Return the [x, y] coordinate for the center point of the cell that contains the specified text.  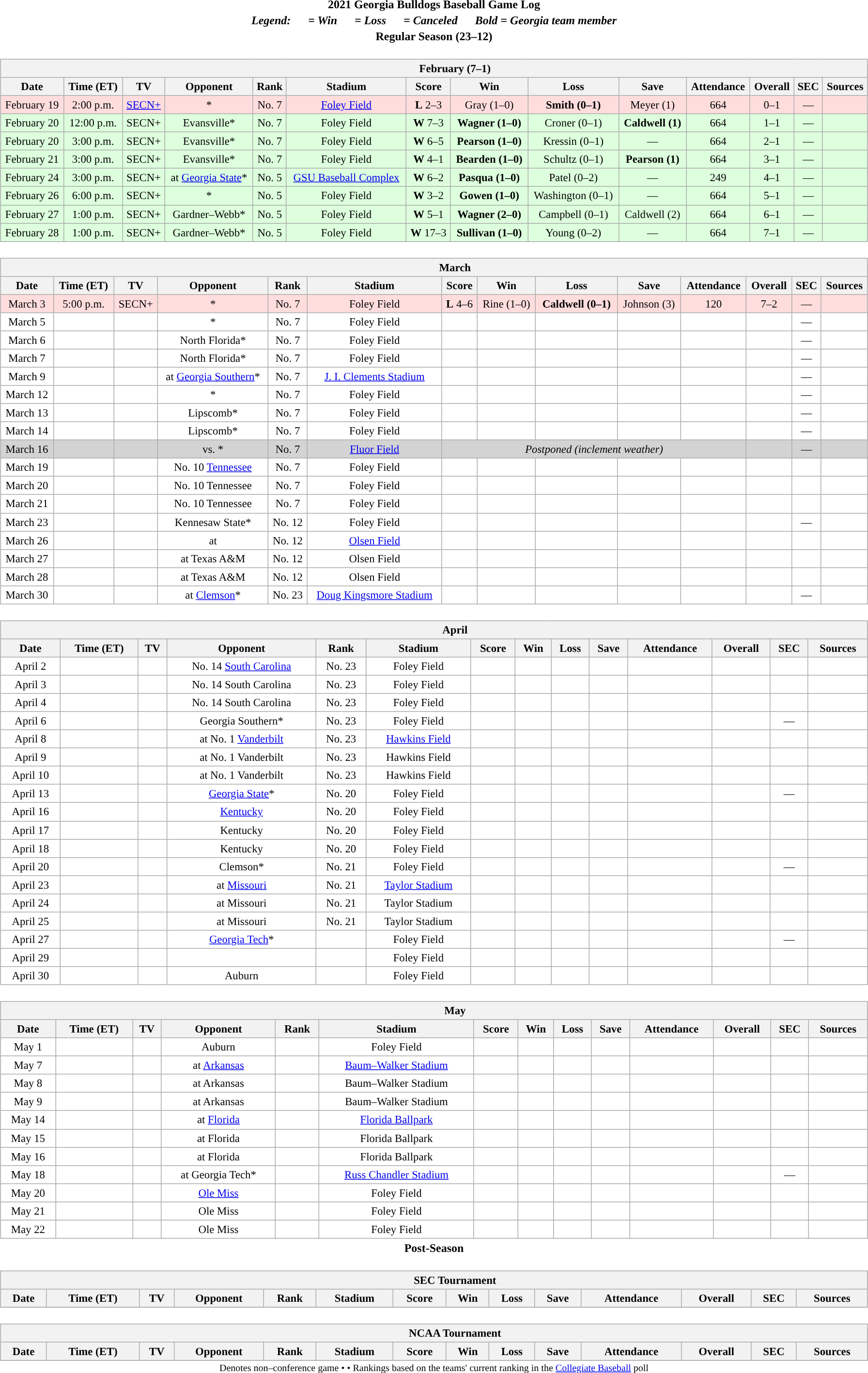
Smith (0–1) [573, 105]
May 1 [28, 1047]
Campbell (0–1) [573, 214]
May 15 [28, 1138]
February 27 [32, 214]
May 18 [28, 1174]
6–1 [772, 214]
February 19 [32, 105]
April 17 [31, 830]
at Georgia Southern* [213, 376]
Wagner (2–0) [489, 214]
vs. * [213, 449]
April 8 [31, 739]
May 21 [28, 1211]
March 28 [27, 577]
April [434, 630]
7–1 [772, 232]
Caldwell (0–1) [576, 304]
March 13 [27, 413]
April 25 [31, 921]
Kressin (0–1) [573, 141]
April 30 [31, 976]
May [434, 1011]
February 26 [32, 196]
April 13 [31, 794]
Gowen (1–0) [489, 196]
Russ Chandler Stadium [396, 1174]
at [213, 540]
Doug Kingsmore Stadium [374, 595]
5–1 [772, 196]
April 16 [31, 812]
Pearson (1–0) [489, 141]
March 26 [27, 540]
February 24 [32, 178]
Schultz (0–1) [573, 159]
February 28 [32, 232]
W 5–1 [428, 214]
W 4–1 [428, 159]
4–1 [772, 178]
7–2 [769, 304]
L 4–6 [459, 304]
March 30 [27, 595]
March 27 [27, 558]
120 [713, 304]
Washington (0–1) [573, 196]
Rine (1–0) [507, 304]
April 24 [31, 903]
NCAA Tournament [434, 1333]
April 10 [31, 775]
April 3 [31, 684]
Caldwell (2) [653, 214]
W 3–2 [428, 196]
W 7–3 [428, 123]
249 [718, 178]
Pearson (1) [653, 159]
3–1 [772, 159]
0–1 [772, 105]
Georgia Southern* [241, 721]
at Georgia State* [209, 178]
Sullivan (1–0) [489, 232]
Meyer (1) [653, 105]
April 23 [31, 885]
W 6–2 [428, 178]
March [434, 267]
Young (0–2) [573, 232]
GSU Baseball Complex [346, 178]
March 6 [27, 340]
Kennesaw State* [213, 522]
Johnson (3) [649, 304]
2:00 p.m. [93, 105]
Croner (0–1) [573, 123]
W 17–3 [428, 232]
March 20 [27, 486]
12:00 p.m. [93, 123]
Bearden (1–0) [489, 159]
March 3 [27, 304]
March 12 [27, 395]
Georgia Tech* [241, 940]
April 20 [31, 866]
at Clemson* [213, 595]
Fluor Field [374, 449]
5:00 p.m. [83, 304]
1–1 [772, 123]
March 23 [27, 522]
April 4 [31, 703]
May 7 [28, 1065]
W 6–5 [428, 141]
April 18 [31, 848]
May 9 [28, 1102]
at Georgia Tech* [218, 1174]
May 16 [28, 1157]
February 21 [32, 159]
March 14 [27, 431]
2–1 [772, 141]
May 14 [28, 1120]
May 8 [28, 1083]
SEC Tournament [434, 1280]
April 27 [31, 940]
Caldwell (1) [653, 123]
Patel (0–2) [573, 178]
May 20 [28, 1193]
April 2 [31, 666]
Wagner (1–0) [489, 123]
March 5 [27, 322]
February (7–1) [434, 68]
Postponed (inclement weather) [594, 449]
Pasqua (1–0) [489, 178]
May 22 [28, 1229]
April 29 [31, 957]
J. I. Clements Stadium [374, 376]
March 9 [27, 376]
Gray (1–0) [489, 105]
6:00 p.m. [93, 196]
March 19 [27, 467]
Clemson* [241, 866]
March 16 [27, 449]
L 2–3 [428, 105]
March 7 [27, 358]
April 6 [31, 721]
March 21 [27, 504]
April 9 [31, 757]
Georgia State* [241, 794]
